Find where the given text appears and provide that cell's center as [X, Y] coordinate. 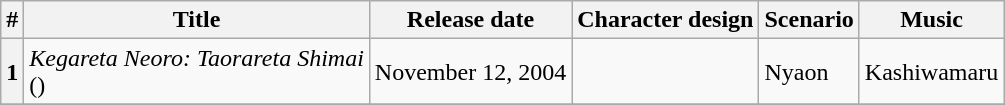
Title [197, 20]
Nyaon [809, 72]
Music [931, 20]
Kashiwamaru [931, 72]
Kegareta Neoro: Taorareta Shimai() [197, 72]
Release date [470, 20]
November 12, 2004 [470, 72]
Character design [666, 20]
# [12, 20]
Scenario [809, 20]
1 [12, 72]
